Determine the [x, y] coordinate at the center of the cell enclosing the given text.  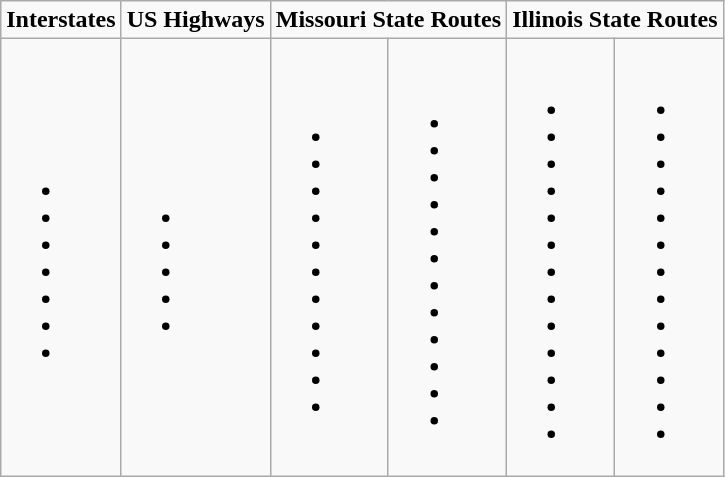
US Highways [196, 20]
Interstates [61, 20]
Illinois State Routes [615, 20]
Missouri State Routes [388, 20]
